Detect which cell encompasses the target text, then output its [X, Y] center coordinate. 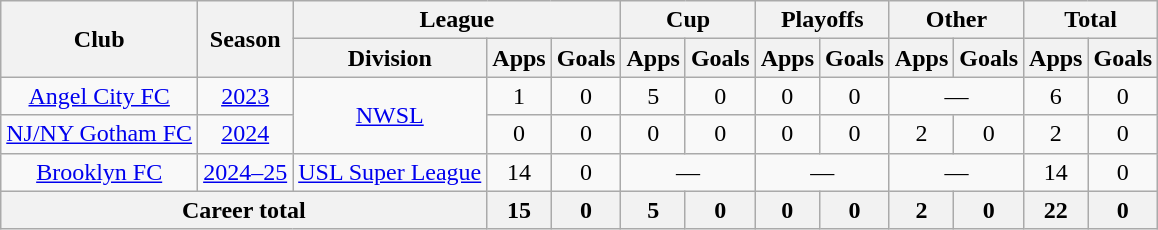
USL Super League [390, 172]
NWSL [390, 115]
2024–25 [246, 172]
2023 [246, 96]
Cup [688, 20]
Playoffs [822, 20]
Total [1091, 20]
22 [1056, 210]
Career total [244, 210]
Angel City FC [100, 96]
1 [519, 96]
15 [519, 210]
Other [956, 20]
Club [100, 39]
League [457, 20]
2024 [246, 134]
Season [246, 39]
NJ/NY Gotham FC [100, 134]
6 [1056, 96]
Brooklyn FC [100, 172]
Division [390, 58]
